Identify which cell holds the provided text, then report its [X, Y] central coordinate. 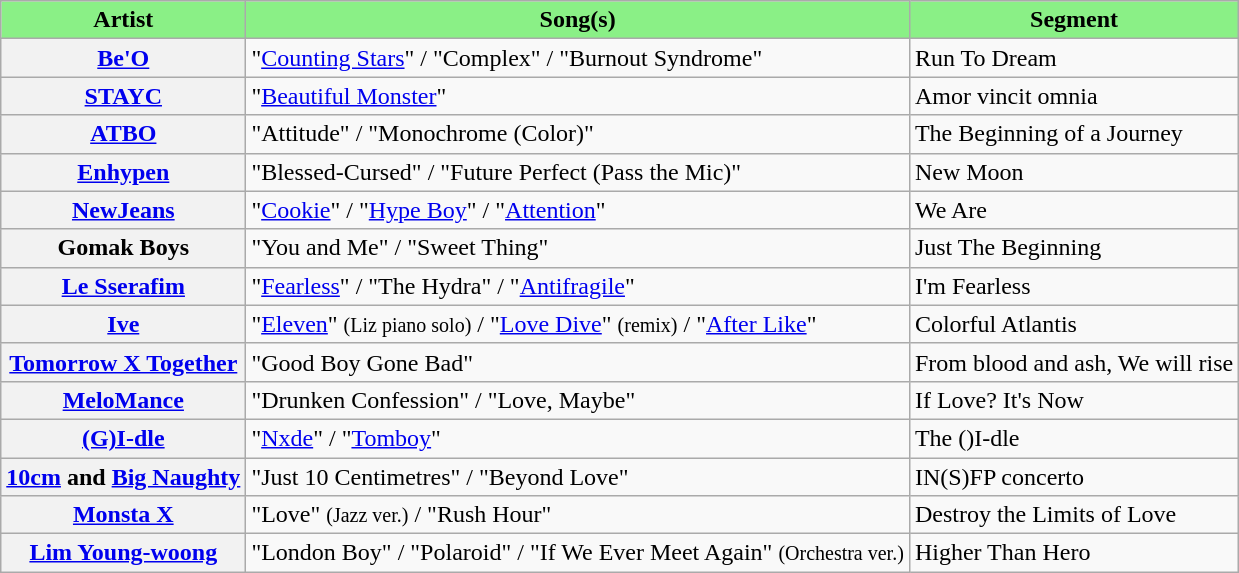
Enhypen [124, 172]
Amor vincit omnia [1074, 96]
Le Sserafim [124, 286]
Artist [124, 20]
10cm and Big Naughty [124, 477]
Higher Than Hero [1074, 553]
The Beginning of a Journey [1074, 134]
Be'O [124, 58]
ATBO [124, 134]
Lim Young-woong [124, 553]
Colorful Atlantis [1074, 324]
"Blessed-Cursed" / "Future Perfect (Pass the Mic)" [578, 172]
If Love? It's Now [1074, 400]
New Moon [1074, 172]
IN(S)FP concerto [1074, 477]
Song(s) [578, 20]
"Fearless" / "The Hydra" / "Antifragile" [578, 286]
"You and Me" / "Sweet Thing" [578, 248]
Tomorrow X Together [124, 362]
Gomak Boys [124, 248]
MeloMance [124, 400]
"Love" (Jazz ver.) / "Rush Hour" [578, 515]
I'm Fearless [1074, 286]
From blood and ash, We will rise [1074, 362]
STAYC [124, 96]
Ive [124, 324]
"Nxde" / "Tomboy" [578, 438]
Run To Dream [1074, 58]
We Are [1074, 210]
"Cookie" / "Hype Boy" / "Attention" [578, 210]
Just The Beginning [1074, 248]
(G)I-dle [124, 438]
"Eleven" (Liz piano solo) / "Love Dive" (remix) / "After Like" [578, 324]
The ()I-dle [1074, 438]
"Just 10 Centimetres" / "Beyond Love" [578, 477]
NewJeans [124, 210]
Segment [1074, 20]
Destroy the Limits of Love [1074, 515]
"Counting Stars" / "Complex" / "Burnout Syndrome" [578, 58]
"Attitude" / "Monochrome (Color)" [578, 134]
"London Boy" / "Polaroid" / "If We Ever Meet Again" (Orchestra ver.) [578, 553]
"Good Boy Gone Bad" [578, 362]
Monsta X [124, 515]
"Beautiful Monster" [578, 96]
"Drunken Confession" / "Love, Maybe" [578, 400]
